Provide the [x, y] coordinate of the cell's center where the given text is located.  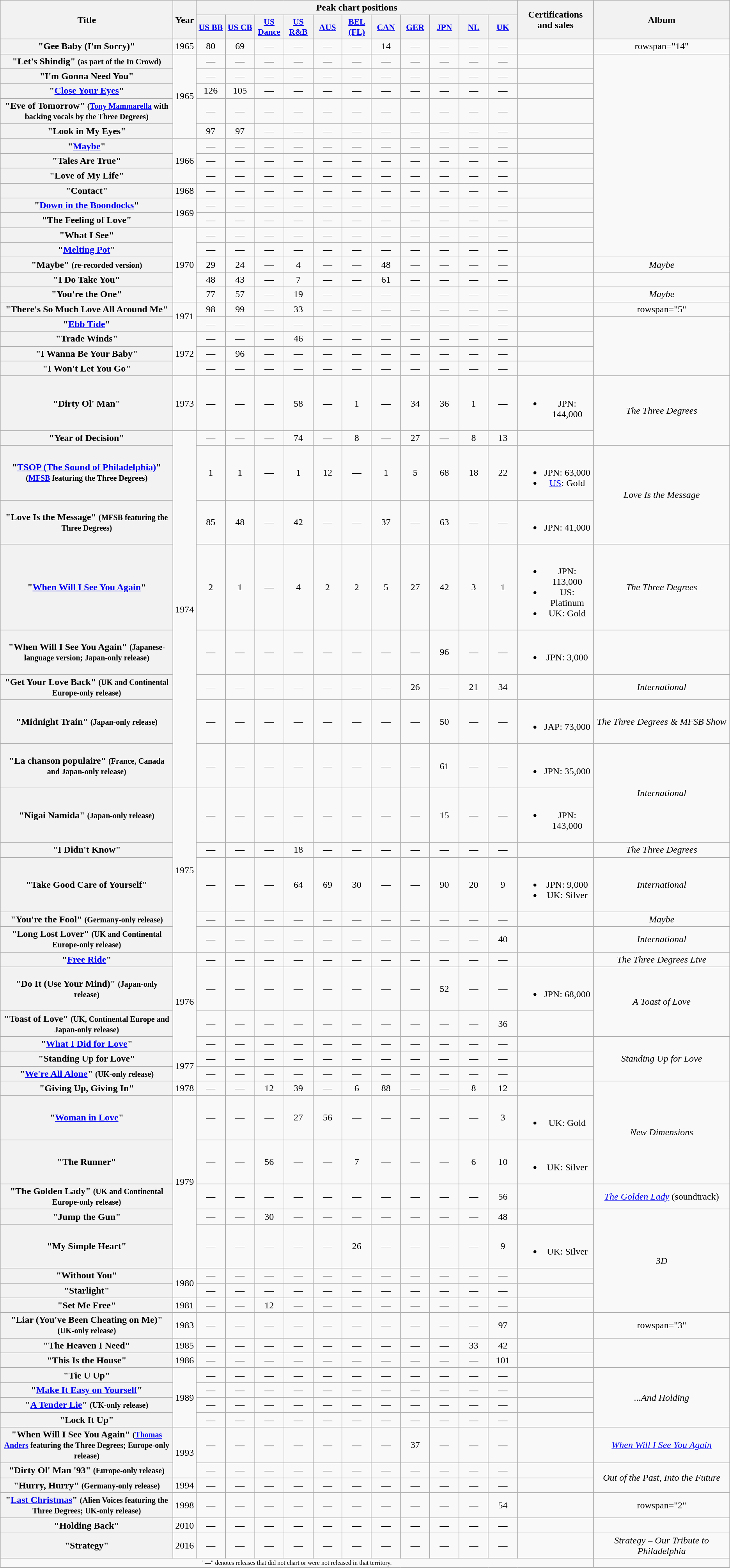
15 [445, 815]
"The Heaven I Need" [87, 1345]
UK: Gold [555, 1118]
77 [211, 294]
"Jump the Gun" [87, 1217]
The Golden Lady (soundtrack) [661, 1197]
"My Simple Heart" [87, 1246]
JPN: 63,000US: Gold [555, 473]
80 [211, 46]
22 [503, 473]
"Holding Back" [87, 1526]
"Dirty Ol' Man '93" (Europe-only release) [87, 1471]
...And Holding [661, 1397]
rowspan="3" [661, 1326]
"Tie U Up" [87, 1375]
US CB [240, 27]
JPN: 9,000UK: Silver [555, 885]
19 [299, 294]
63 [445, 522]
1989 [185, 1397]
"Strategy" [87, 1545]
"We're All Alone" (UK-only release) [87, 1073]
"Maybe" [87, 146]
"La chanson populaire" (France, Canada and Japan-only release) [87, 766]
"You're the Fool" (Germany-only release) [87, 919]
85 [211, 522]
"When Will I See You Again" (Thomas Anders featuring the Three Degrees; Europe-only release) [87, 1445]
"I Won't Let You Go" [87, 368]
"Trade Winds" [87, 339]
Out of the Past, Into the Future [661, 1478]
JPN [445, 27]
"What I See" [87, 235]
JPN: 3,000 [555, 653]
Certificationsand sales [555, 19]
"This Is the House" [87, 1360]
"The Feeling of Love" [87, 220]
"Make It Easy on Yourself" [87, 1390]
"Year of Decision" [87, 438]
Album [661, 19]
43 [240, 280]
126 [211, 91]
GER [415, 27]
"Do It (Use Your Mind)" (Japan-only release) [87, 989]
68 [445, 473]
64 [299, 885]
1977 [185, 1066]
1993 [185, 1453]
The Three Degrees Live [661, 959]
"Look in My Eyes" [87, 131]
3D [661, 1261]
"—" denotes releases that did not chart or were not released in that territory. [297, 1563]
29 [211, 265]
1985 [185, 1345]
1986 [185, 1360]
"Love Is the Message" (MFSB featuring the Three Degrees) [87, 522]
"Eve of Tomorrow" (Tony Mammarella with backing vocals by the Three Degrees) [87, 111]
"There's So Much Love All Around Me" [87, 309]
2010 [185, 1526]
"Get Your Love Back" (UK and Continental Europe-only release) [87, 687]
"What I Did for Love" [87, 1044]
"Without You" [87, 1276]
"The Golden Lady" (UK and Continental Europe-only release) [87, 1197]
"Down in the Boondocks" [87, 205]
JPN: 144,000 [555, 403]
"The Runner" [87, 1162]
40 [503, 940]
1981 [185, 1305]
46 [299, 339]
"Liar (You've Been Cheating on Me)" (UK-only release) [87, 1326]
"Ebb Tide" [87, 324]
1973 [185, 403]
58 [299, 403]
"Midnight Train" (Japan-only release) [87, 722]
rowspan="2" [661, 1506]
US R&B [299, 27]
1966 [185, 161]
1974 [185, 609]
"I Do Take You" [87, 280]
1975 [185, 870]
101 [503, 1360]
JPN: 143,000 [555, 815]
1969 [185, 213]
UK [503, 27]
"Standing Up for Love" [87, 1058]
1968 [185, 191]
"Maybe" (re-recorded version) [87, 265]
1970 [185, 265]
2016 [185, 1545]
1994 [185, 1485]
90 [445, 885]
BEL(FL) [356, 27]
"A Tender Lie" (UK-only release) [87, 1405]
13 [503, 438]
105 [240, 91]
"You're the One" [87, 294]
AUS [328, 27]
When Will I See You Again [661, 1445]
54 [503, 1506]
NL [473, 27]
"Starlight" [87, 1290]
"Take Good Care of Yourself" [87, 885]
1979 [185, 1182]
JAP: 73,000 [555, 722]
JPN: 113,000US: PlatinumUK: Gold [555, 587]
"Love of My Life" [87, 175]
"Woman in Love" [87, 1118]
Love Is the Message [661, 494]
rowspan="5" [661, 309]
JPN: 68,000 [555, 989]
"Free Ride" [87, 959]
24 [240, 265]
"Set Me Free" [87, 1305]
"Close Your Eyes" [87, 91]
JPN: 35,000 [555, 766]
"TSOP (The Sound of Philadelphia)" (MFSB featuring the Three Degrees) [87, 473]
The Three Degrees & MFSB Show [661, 722]
1972 [185, 354]
"I'm Gonna Need You" [87, 76]
Strategy – Our Tribute to Philadelphia [661, 1545]
1998 [185, 1506]
Standing Up for Love [661, 1058]
10 [503, 1162]
99 [240, 309]
rowspan="14" [661, 46]
50 [445, 722]
"Giving Up, Giving In" [87, 1088]
52 [445, 989]
Title [87, 19]
"Gee Baby (I'm Sorry)" [87, 46]
21 [473, 687]
"Hurry, Hurry" (Germany-only release) [87, 1485]
1978 [185, 1088]
57 [240, 294]
98 [211, 309]
14 [386, 46]
"I Wanna Be Your Baby" [87, 354]
"When Will I See You Again" [87, 587]
US BB [211, 27]
74 [299, 438]
39 [299, 1088]
"Toast of Love" (UK, Continental Europe and Japan-only release) [87, 1024]
"Lock It Up" [87, 1419]
"Nigai Namida" (Japan-only release) [87, 815]
88 [386, 1088]
JPN: 41,000 [555, 522]
"Let's Shindig" (as part of the In Crowd) [87, 61]
New Dimensions [661, 1133]
"Contact" [87, 191]
US Dance [269, 27]
1983 [185, 1326]
Peak chart positions [357, 8]
1971 [185, 317]
"Long Lost Lover" (UK and Continental Europe-only release) [87, 940]
1976 [185, 1002]
1980 [185, 1283]
"Last Christmas" (Alien Voices featuring the Three Degrees; UK-only release) [87, 1506]
"Melting Pot" [87, 250]
CAN [386, 27]
"Dirty Ol' Man" [87, 403]
"When Will I See You Again" (Japanese-language version; Japan-only release) [87, 653]
"Tales Are True" [87, 161]
A Toast of Love [661, 1002]
Year [185, 19]
20 [473, 885]
"I Didn't Know" [87, 850]
